Scan for the cell matching the given text and deliver its [x, y] coordinate at center. 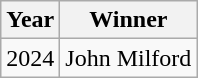
John Milford [128, 58]
Year [30, 20]
Winner [128, 20]
2024 [30, 58]
